From the cell containing the given text, extract its center point as (x, y) coordinate. 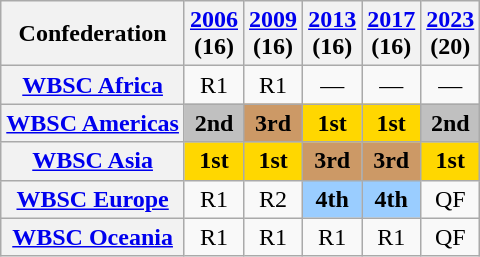
WBSC Europe (93, 199)
2017(16) (392, 34)
WBSC Asia (93, 161)
WBSC Africa (93, 85)
2006(16) (214, 34)
Confederation (93, 34)
2013(16) (332, 34)
2009(16) (274, 34)
WBSC Americas (93, 123)
R2 (274, 199)
2023(20) (450, 34)
WBSC Oceania (93, 237)
